Locate the cell with the specified text and output its [x, y] center coordinate. 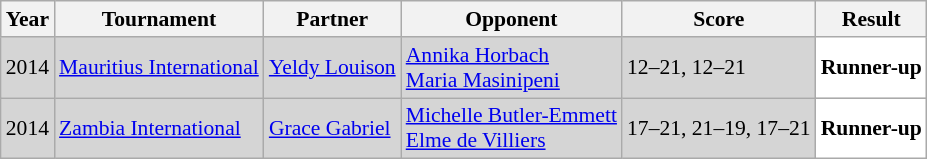
Mauritius International [159, 68]
12–21, 12–21 [719, 68]
Grace Gabriel [332, 128]
Yeldy Louison [332, 68]
Score [719, 19]
Zambia International [159, 128]
Tournament [159, 19]
Annika Horbach Maria Masinipeni [512, 68]
Year [28, 19]
Partner [332, 19]
Michelle Butler-Emmett Elme de Villiers [512, 128]
Opponent [512, 19]
17–21, 21–19, 17–21 [719, 128]
Result [872, 19]
